Search for the cell housing the specified text and yield its [X, Y] center coordinate. 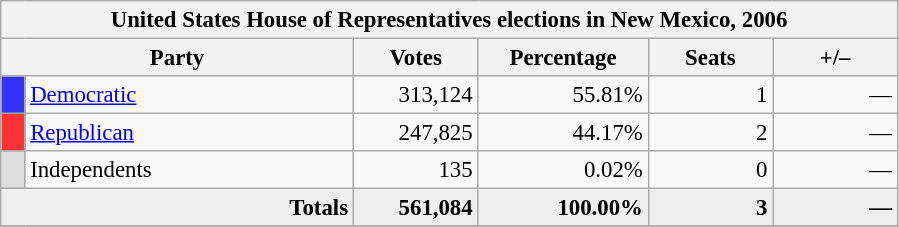
Democratic [189, 95]
Party [178, 58]
Independents [189, 170]
Seats [710, 58]
0 [710, 170]
3 [710, 208]
55.81% [563, 95]
Percentage [563, 58]
44.17% [563, 133]
+/– [836, 58]
135 [416, 170]
313,124 [416, 95]
247,825 [416, 133]
561,084 [416, 208]
Votes [416, 58]
2 [710, 133]
Totals [178, 208]
0.02% [563, 170]
Republican [189, 133]
United States House of Representatives elections in New Mexico, 2006 [450, 20]
1 [710, 95]
100.00% [563, 208]
